Detect which cell encompasses the target text, then output its (X, Y) center coordinate. 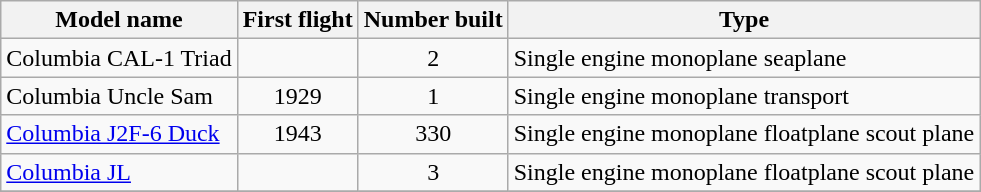
1929 (298, 96)
2 (433, 58)
Single engine monoplane transport (744, 96)
1 (433, 96)
Columbia J2F-6 Duck (119, 134)
Columbia JL (119, 172)
Number built (433, 20)
330 (433, 134)
1943 (298, 134)
Single engine monoplane seaplane (744, 58)
First flight (298, 20)
3 (433, 172)
Columbia Uncle Sam (119, 96)
Type (744, 20)
Model name (119, 20)
Columbia CAL-1 Triad (119, 58)
